Pinpoint the cell where the given text exists, returning its [x, y] midpoint coordinate. 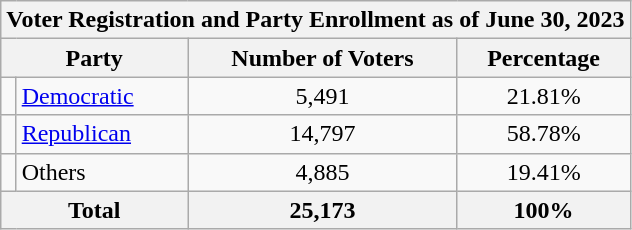
Total [94, 210]
58.78% [544, 134]
100% [544, 210]
4,885 [323, 172]
Republican [102, 134]
5,491 [323, 96]
Party [94, 58]
Percentage [544, 58]
Voter Registration and Party Enrollment as of June 30, 2023 [316, 20]
19.41% [544, 172]
Others [102, 172]
21.81% [544, 96]
14,797 [323, 134]
25,173 [323, 210]
Democratic [102, 96]
Number of Voters [323, 58]
